For the text-containing cell, return its midpoint in (x, y) coordinate format. 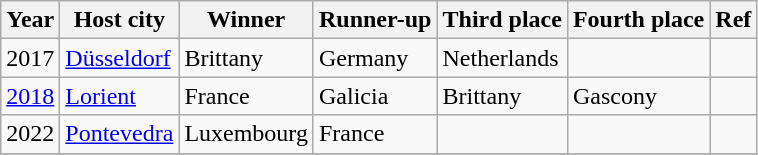
2018 (30, 96)
Fourth place (638, 20)
Düsseldorf (120, 58)
Year (30, 20)
2017 (30, 58)
Winner (246, 20)
Ref (734, 20)
Netherlands (502, 58)
Galicia (375, 96)
Third place (502, 20)
Runner-up (375, 20)
2022 (30, 134)
Pontevedra (120, 134)
Luxembourg (246, 134)
Host city (120, 20)
Lorient (120, 96)
Germany (375, 58)
Gascony (638, 96)
